Provide the [X, Y] coordinate of the cell's center where the given text is located.  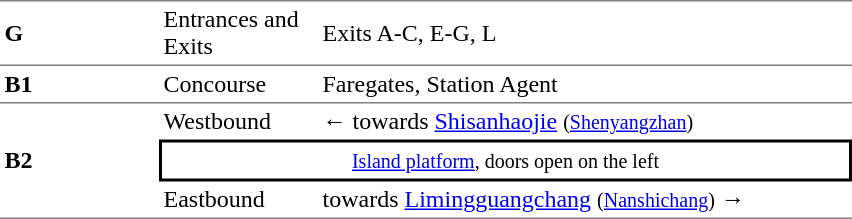
G [80, 33]
Exits A-C, E-G, L [585, 33]
Island platform, doors open on the left [506, 161]
Concourse [238, 85]
Faregates, Station Agent [585, 85]
Entrances and Exits [238, 33]
Westbound [238, 122]
B1 [80, 85]
← towards Shisanhaojie (Shenyangzhan) [585, 122]
